Find where the given text appears and provide that cell's center as [x, y] coordinate. 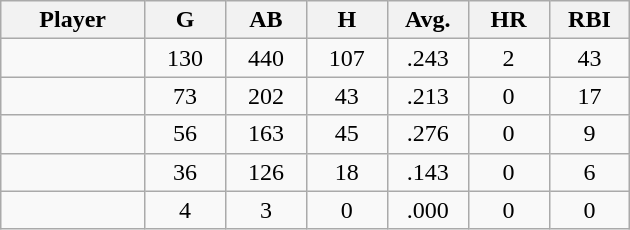
.213 [428, 96]
36 [186, 172]
18 [346, 172]
6 [590, 172]
3 [266, 210]
9 [590, 134]
107 [346, 58]
Player [73, 20]
17 [590, 96]
HR [508, 20]
440 [266, 58]
.243 [428, 58]
202 [266, 96]
.143 [428, 172]
2 [508, 58]
45 [346, 134]
.000 [428, 210]
4 [186, 210]
AB [266, 20]
.276 [428, 134]
Avg. [428, 20]
130 [186, 58]
H [346, 20]
73 [186, 96]
163 [266, 134]
56 [186, 134]
G [186, 20]
126 [266, 172]
RBI [590, 20]
